Determine the [X, Y] coordinate at the center of the cell enclosing the given text.  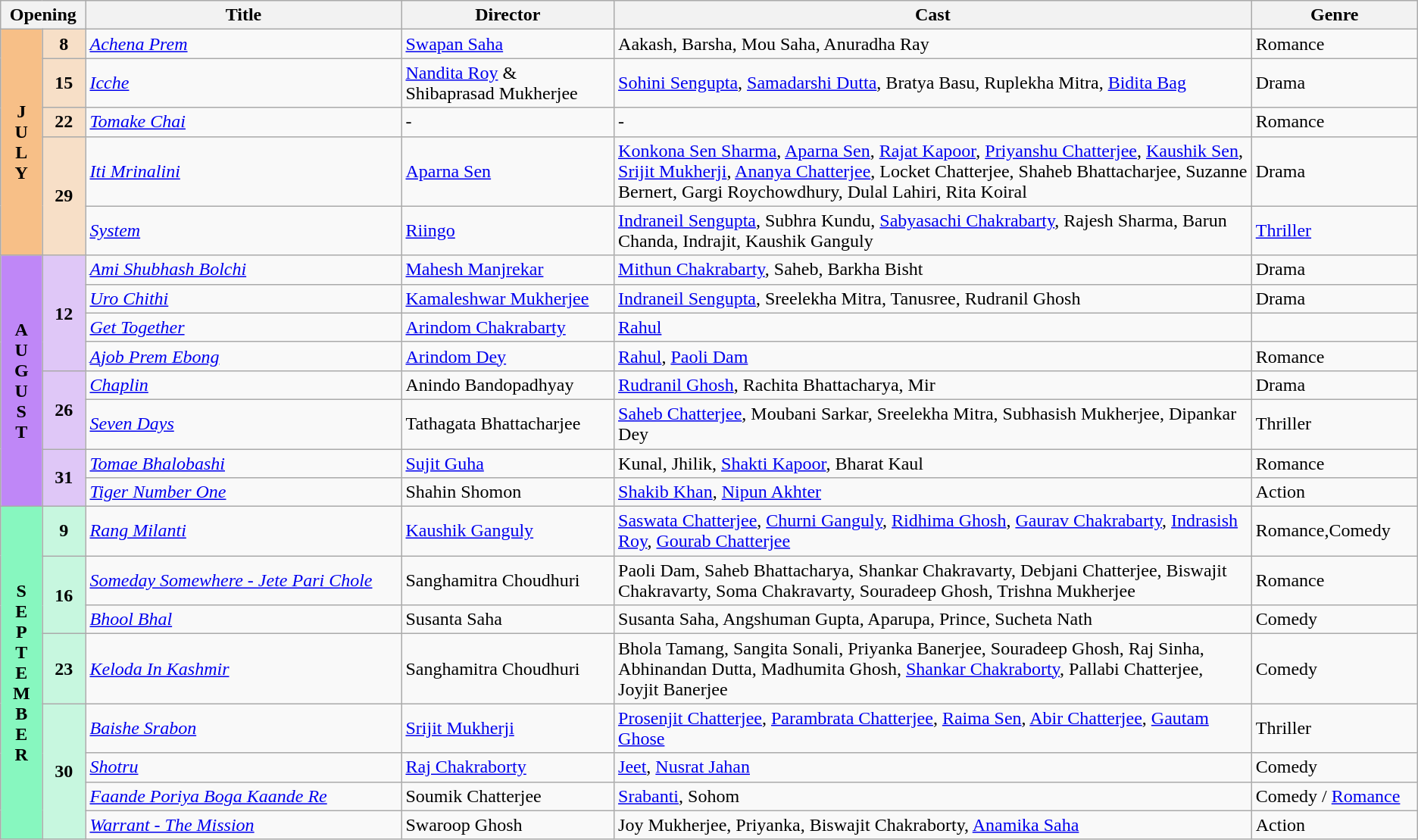
26 [64, 409]
29 [64, 195]
Chaplin [244, 385]
23 [64, 669]
Nandita Roy & Shibaprasad Mukherjee [508, 83]
Paoli Dam, Saheb Bhattacharya, Shankar Chakravarty, Debjani Chatterjee, Biswajit Chakravarty, Soma Chakravarty, Souradeep Ghosh, Trishna Mukherjee [933, 580]
Director [508, 15]
Jeet, Nusrat Jahan [933, 767]
Shakib Khan, Nipun Akhter [933, 492]
Tiger Number One [244, 492]
Srabanti, Sohom [933, 796]
Someday Somewhere - Jete Pari Chole [244, 580]
AUGUST [21, 381]
Riingo [508, 230]
Ajob Prem Ebong [244, 356]
Get Together [244, 327]
Indraneil Sengupta, Sreelekha Mitra, Tanusree, Rudranil Ghosh [933, 298]
Seven Days [244, 424]
Iti Mrinalini [244, 171]
Saheb Chatterjee, Moubani Sarkar, Sreelekha Mitra, Subhasish Mukherjee, Dipankar Dey [933, 424]
Rahul, Paoli Dam [933, 356]
Bhool Bhal [244, 620]
Mahesh Manjrekar [508, 270]
Rang Milanti [244, 532]
30 [64, 771]
22 [64, 122]
JULY [21, 142]
Aakash, Barsha, Mou Saha, Anuradha Ray [933, 44]
8 [64, 44]
Warrant - The Mission [244, 825]
Romance,Comedy [1335, 532]
Genre [1335, 15]
Arindom Chakrabarty [508, 327]
Susanta Saha [508, 620]
Ami Shubhash Bolchi [244, 270]
Indraneil Sengupta, Subhra Kundu, Sabyasachi Chakrabarty, Rajesh Sharma, Barun Chanda, Indrajit, Kaushik Ganguly [933, 230]
Kaushik Ganguly [508, 532]
System [244, 230]
15 [64, 83]
Sujit Guha [508, 463]
Prosenjit Chatterjee, Parambrata Chatterjee, Raima Sen, Abir Chatterjee, Gautam Ghose [933, 729]
Arindom Dey [508, 356]
Swapan Saha [508, 44]
SEPTEMBER [21, 673]
Icche [244, 83]
Faande Poriya Boga Kaande Re [244, 796]
Soumik Chatterjee [508, 796]
Raj Chakraborty [508, 767]
Tathagata Bhattacharjee [508, 424]
Tomake Chai [244, 122]
Sohini Sengupta, Samadarshi Dutta, Bratya Basu, Ruplekha Mitra, Bidita Bag [933, 83]
Cast [933, 15]
Achena Prem [244, 44]
Anindo Bandopadhyay [508, 385]
Comedy / Romance [1335, 796]
Rahul [933, 327]
Srijit Mukherji [508, 729]
Uro Chithi [244, 298]
Aparna Sen [508, 171]
Shotru [244, 767]
Kunal, Jhilik, Shakti Kapoor, Bharat Kaul [933, 463]
Shahin Shomon [508, 492]
Susanta Saha, Angshuman Gupta, Aparupa, Prince, Sucheta Nath [933, 620]
Saswata Chatterjee, Churni Ganguly, Ridhima Ghosh, Gaurav Chakrabarty, Indrasish Roy, Gourab Chatterjee [933, 532]
16 [64, 595]
Tomae Bhalobashi [244, 463]
Swaroop Ghosh [508, 825]
Keloda In Kashmir [244, 669]
Mithun Chakrabarty, Saheb, Barkha Bisht [933, 270]
Joy Mukherjee, Priyanka, Biswajit Chakraborty, Anamika Saha [933, 825]
9 [64, 532]
31 [64, 477]
Opening [43, 15]
12 [64, 313]
Rudranil Ghosh, Rachita Bhattacharya, Mir [933, 385]
Title [244, 15]
Kamaleshwar Mukherjee [508, 298]
Baishe Srabon [244, 729]
